Return the [X, Y] coordinate for the center point of the cell that contains the specified text.  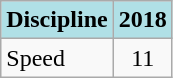
Discipline [57, 20]
Speed [57, 58]
2018 [142, 20]
11 [142, 58]
